Return the (x, y) coordinate for the center point of the cell that contains the specified text.  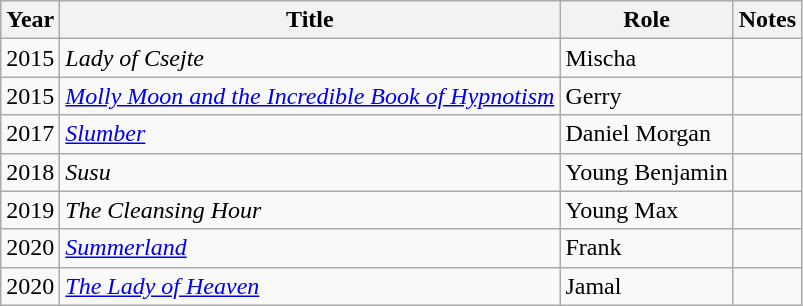
Young Max (646, 210)
Title (310, 20)
Slumber (310, 134)
Gerry (646, 96)
Susu (310, 172)
2017 (30, 134)
The Cleansing Hour (310, 210)
Lady of Csejte (310, 58)
Daniel Morgan (646, 134)
Summerland (310, 248)
Young Benjamin (646, 172)
Notes (767, 20)
Year (30, 20)
Jamal (646, 286)
The Lady of Heaven (310, 286)
Mischa (646, 58)
Role (646, 20)
Frank (646, 248)
Molly Moon and the Incredible Book of Hypnotism (310, 96)
2019 (30, 210)
2018 (30, 172)
